From the cell containing the given text, extract its center point as (X, Y) coordinate. 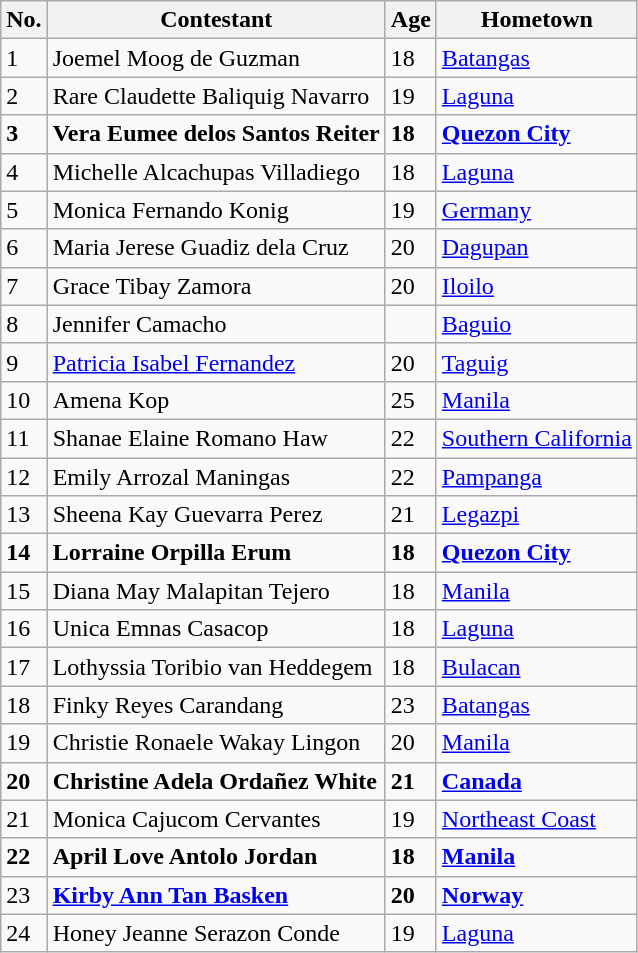
Diana May Malapitan Tejero (216, 591)
Age (410, 20)
2 (24, 96)
Maria Jerese Guadiz dela Cruz (216, 248)
Norway (536, 895)
Unica Emnas Casacop (216, 629)
25 (410, 400)
1 (24, 58)
Lothyssia Toribio van Heddegem (216, 667)
16 (24, 629)
6 (24, 248)
Joemel Moog de Guzman (216, 58)
8 (24, 324)
Finky Reyes Carandang (216, 705)
Northeast Coast (536, 819)
Bulacan (536, 667)
Contestant (216, 20)
Shanae Elaine Romano Haw (216, 438)
Sheena Kay Guevarra Perez (216, 515)
Kirby Ann Tan Basken (216, 895)
Pampanga (536, 477)
Legazpi (536, 515)
Germany (536, 210)
13 (24, 515)
5 (24, 210)
17 (24, 667)
4 (24, 172)
Southern California (536, 438)
Patricia Isabel Fernandez (216, 362)
Hometown (536, 20)
Iloilo (536, 286)
Jennifer Camacho (216, 324)
7 (24, 286)
Rare Claudette Baliquig Navarro (216, 96)
11 (24, 438)
Christie Ronaele Wakay Lingon (216, 743)
Monica Fernando Konig (216, 210)
Lorraine Orpilla Erum (216, 553)
Taguig (536, 362)
9 (24, 362)
Dagupan (536, 248)
Amena Kop (216, 400)
April Love Antolo Jordan (216, 857)
24 (24, 933)
Emily Arrozal Maningas (216, 477)
14 (24, 553)
No. (24, 20)
12 (24, 477)
10 (24, 400)
Honey Jeanne Serazon Conde (216, 933)
15 (24, 591)
Baguio (536, 324)
Michelle Alcachupas Villadiego (216, 172)
Vera Eumee delos Santos Reiter (216, 134)
Canada (536, 781)
Grace Tibay Zamora (216, 286)
3 (24, 134)
Monica Cajucom Cervantes (216, 819)
Christine Adela Ordañez White (216, 781)
